From the cell containing the given text, extract its center point as [x, y] coordinate. 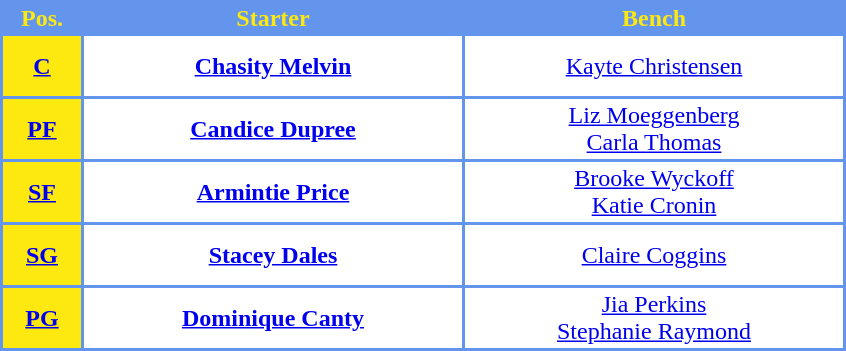
Brooke WyckoffKatie Cronin [654, 192]
Pos. [42, 18]
Stacey Dales [273, 255]
SF [42, 192]
Liz MoeggenbergCarla Thomas [654, 129]
SG [42, 255]
Starter [273, 18]
C [42, 66]
PF [42, 129]
Dominique Canty [273, 318]
Jia PerkinsStephanie Raymond [654, 318]
Chasity Melvin [273, 66]
PG [42, 318]
Claire Coggins [654, 255]
Kayte Christensen [654, 66]
Bench [654, 18]
Candice Dupree [273, 129]
Armintie Price [273, 192]
